Scan for the cell matching the given text and deliver its [x, y] coordinate at center. 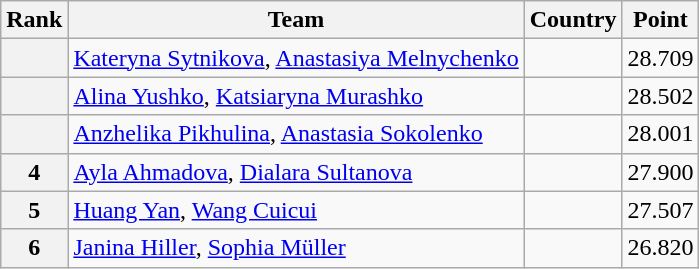
Kateryna Sytnikova, Anastasiya Melnychenko [296, 58]
27.507 [660, 210]
5 [34, 210]
Janina Hiller, Sophia Müller [296, 248]
Rank [34, 20]
Point [660, 20]
Alina Yushko, Katsiaryna Murashko [296, 96]
Anzhelika Pikhulina, Anastasia Sokolenko [296, 134]
27.900 [660, 172]
26.820 [660, 248]
4 [34, 172]
Team [296, 20]
28.709 [660, 58]
Ayla Ahmadova, Dialara Sultanova [296, 172]
28.001 [660, 134]
Country [573, 20]
6 [34, 248]
28.502 [660, 96]
Huang Yan, Wang Cuicui [296, 210]
